Output the (X, Y) coordinate of the center of the cell containing the given text.  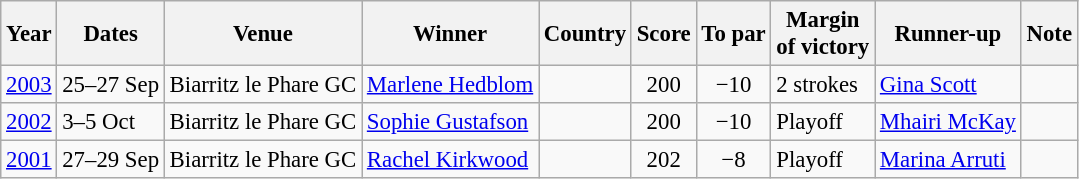
3–5 Oct (110, 122)
2003 (29, 85)
To par (734, 34)
2 strokes (823, 85)
Country (586, 34)
202 (664, 160)
Runner-up (948, 34)
25–27 Sep (110, 85)
Rachel Kirkwood (450, 160)
Sophie Gustafson (450, 122)
Winner (450, 34)
Note (1049, 34)
Dates (110, 34)
2002 (29, 122)
Mhairi McKay (948, 122)
Marlene Hedblom (450, 85)
Gina Scott (948, 85)
Year (29, 34)
Marginof victory (823, 34)
Score (664, 34)
27–29 Sep (110, 160)
Marina Arruti (948, 160)
2001 (29, 160)
Venue (262, 34)
−8 (734, 160)
